Find where the given text appears and provide that cell's center as [X, Y] coordinate. 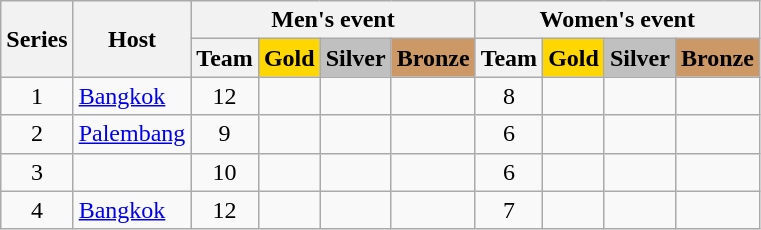
Series [37, 39]
Host [132, 39]
3 [37, 172]
Women's event [617, 20]
7 [509, 210]
4 [37, 210]
2 [37, 134]
10 [225, 172]
Palembang [132, 134]
8 [509, 96]
1 [37, 96]
Men's event [333, 20]
9 [225, 134]
